Locate the cell with the specified text and output its [X, Y] center coordinate. 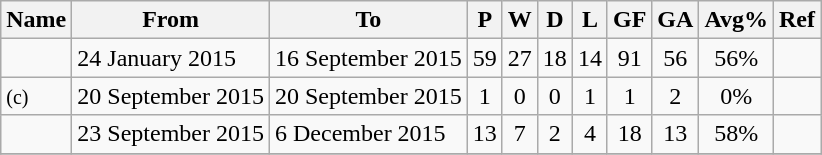
Avg% [736, 20]
14 [590, 58]
58% [736, 134]
91 [629, 58]
59 [484, 58]
From [171, 20]
6 December 2015 [368, 134]
27 [520, 58]
GF [629, 20]
(c) [36, 96]
0% [736, 96]
4 [590, 134]
16 September 2015 [368, 58]
Name [36, 20]
GA [676, 20]
7 [520, 134]
56 [676, 58]
24 January 2015 [171, 58]
P [484, 20]
Ref [798, 20]
L [590, 20]
To [368, 20]
56% [736, 58]
23 September 2015 [171, 134]
D [554, 20]
W [520, 20]
